Scan for the cell matching the given text and deliver its (x, y) coordinate at center. 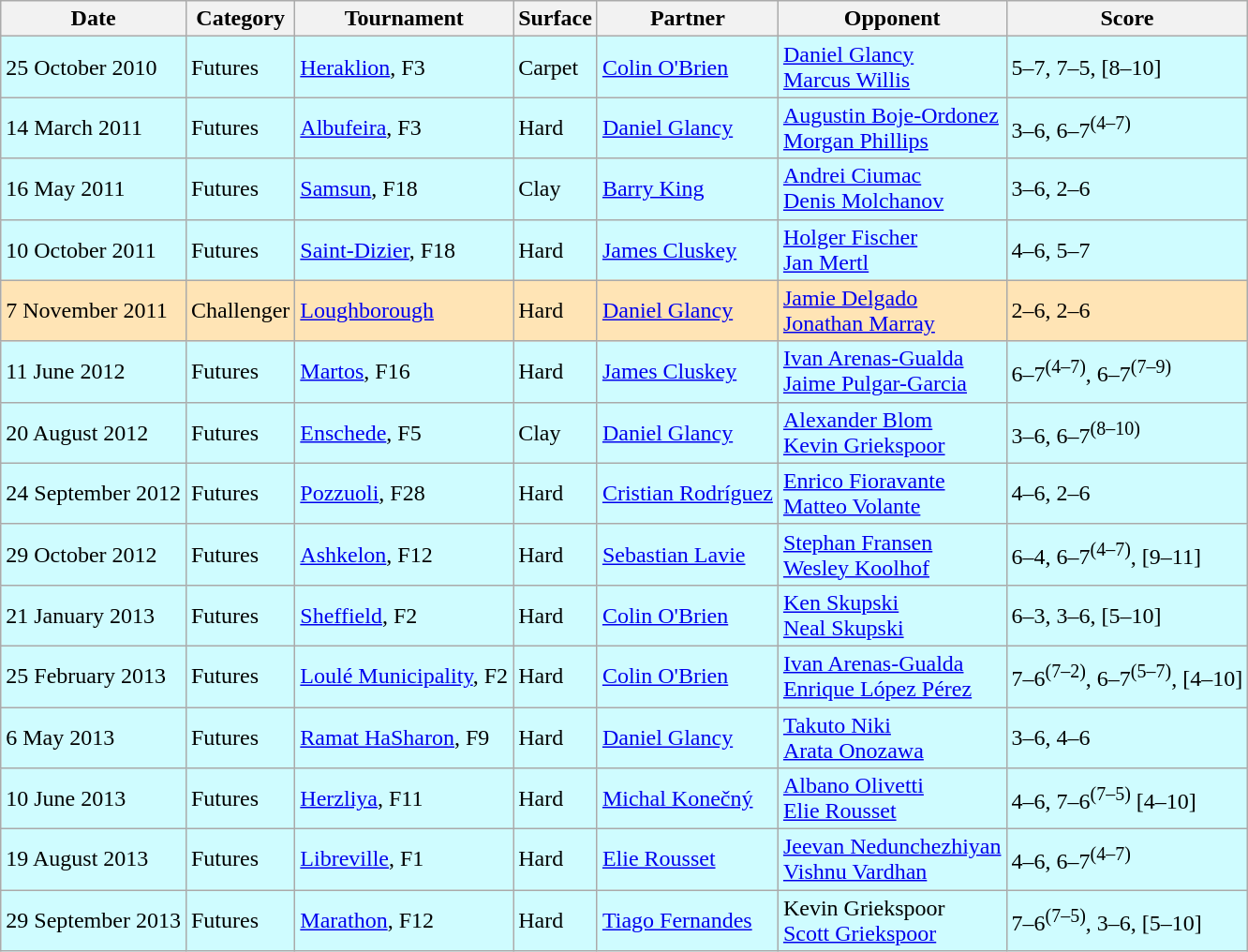
Takuto Niki Arata Onozawa (892, 736)
Martos, F16 (405, 371)
4–6, 7–6(7–5) [4–10] (1127, 798)
Holger Fischer Jan Mertl (892, 249)
Herzliya, F11 (405, 798)
Ivan Arenas-Gualda Enrique López Pérez (892, 677)
Heraklion, F3 (405, 67)
Date (94, 19)
Albano Olivetti Elie Rousset (892, 798)
Samsun, F18 (405, 189)
Loughborough (405, 311)
Ivan Arenas-Gualda Jaime Pulgar-Garcia (892, 371)
Andrei Ciumac Denis Molchanov (892, 189)
Michal Konečný (688, 798)
2–6, 2–6 (1127, 311)
20 August 2012 (94, 433)
6–3, 3–6, [5–10] (1127, 615)
Enrico Fioravante Matteo Volante (892, 493)
Elie Rousset (688, 860)
Jeevan Nedunchezhiyan Vishnu Vardhan (892, 860)
Stephan Fransen Wesley Koolhof (892, 555)
Kevin Griekspoor Scott Griekspoor (892, 920)
Challenger (240, 311)
6–4, 6–7(4–7), [9–11] (1127, 555)
3–6, 6–7(8–10) (1127, 433)
Surface (556, 19)
6 May 2013 (94, 736)
3–6, 2–6 (1127, 189)
24 September 2012 (94, 493)
25 October 2010 (94, 67)
Marathon, F12 (405, 920)
29 September 2013 (94, 920)
7 November 2011 (94, 311)
Sheffield, F2 (405, 615)
Opponent (892, 19)
Carpet (556, 67)
Partner (688, 19)
Augustin Boje-Ordonez Morgan Phillips (892, 127)
Category (240, 19)
Cristian Rodríguez (688, 493)
16 May 2011 (94, 189)
10 June 2013 (94, 798)
4–6, 6–7(4–7) (1127, 860)
Saint-Dizier, F18 (405, 249)
3–6, 4–6 (1127, 736)
19 August 2013 (94, 860)
Ken Skupski Neal Skupski (892, 615)
21 January 2013 (94, 615)
7–6(7–5), 3–6, [5–10] (1127, 920)
Libreville, F1 (405, 860)
Sebastian Lavie (688, 555)
29 October 2012 (94, 555)
3–6, 6–7(4–7) (1127, 127)
Ashkelon, F12 (405, 555)
Tiago Fernandes (688, 920)
Albufeira, F3 (405, 127)
Alexander Blom Kevin Griekspoor (892, 433)
Tournament (405, 19)
5–7, 7–5, [8–10] (1127, 67)
14 March 2011 (94, 127)
4–6, 2–6 (1127, 493)
10 October 2011 (94, 249)
25 February 2013 (94, 677)
Daniel Glancy Marcus Willis (892, 67)
Score (1127, 19)
Pozzuoli, F28 (405, 493)
Ramat HaSharon, F9 (405, 736)
Jamie Delgado Jonathan Marray (892, 311)
6–7(4–7), 6–7(7–9) (1127, 371)
11 June 2012 (94, 371)
Enschede, F5 (405, 433)
Barry King (688, 189)
4–6, 5–7 (1127, 249)
Loulé Municipality, F2 (405, 677)
7–6(7–2), 6–7(5–7), [4–10] (1127, 677)
